Detect which cell encompasses the target text, then output its (X, Y) center coordinate. 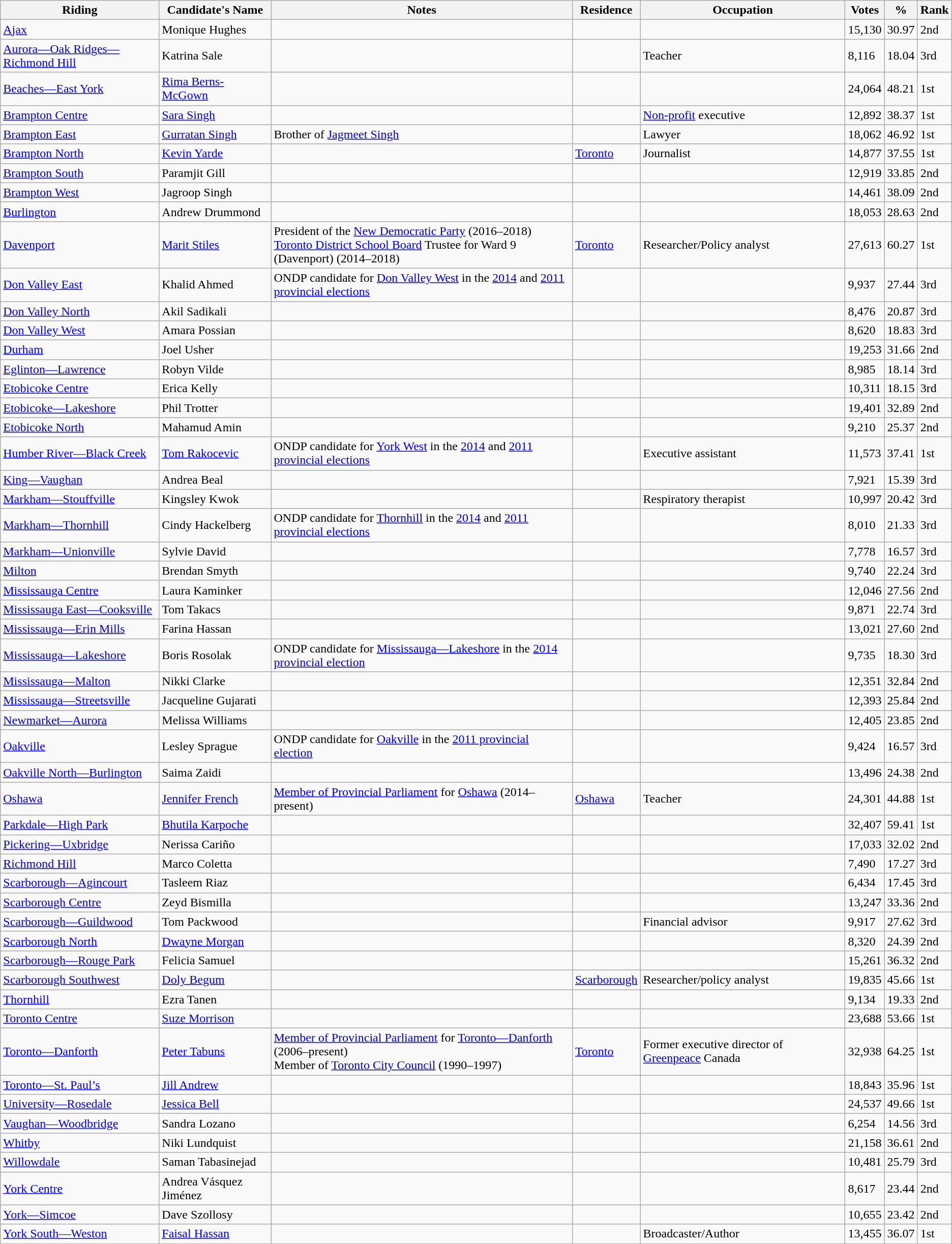
Mississauga Centre (80, 590)
York—Simcoe (80, 1215)
32.89 (901, 408)
15,130 (865, 29)
27.62 (901, 922)
Researcher/policy analyst (742, 980)
Andrew Drummond (215, 212)
Milton (80, 571)
Ezra Tanen (215, 999)
Etobicoke North (80, 427)
Notes (422, 10)
64.25 (901, 1052)
Mississauga—Malton (80, 682)
Non-profit executive (742, 115)
President of the New Democratic Party (2016–2018) Toronto District School Board Trustee for Ward 9 (Davenport) (2014–2018) (422, 245)
Member of Provincial Parliament for Oshawa (2014–present) (422, 798)
Brampton Centre (80, 115)
24.38 (901, 773)
12,892 (865, 115)
Phil Trotter (215, 408)
Eglinton—Lawrence (80, 369)
59.41 (901, 825)
32.02 (901, 844)
York South—Weston (80, 1234)
Cindy Hackelberg (215, 525)
Whitby (80, 1143)
20.42 (901, 499)
Markham—Unionville (80, 551)
8,617 (865, 1188)
18.04 (901, 56)
18.14 (901, 369)
Brampton South (80, 173)
24.39 (901, 941)
Mahamud Amin (215, 427)
37.41 (901, 454)
10,311 (865, 389)
King—Vaughan (80, 480)
23.42 (901, 1215)
32,938 (865, 1052)
9,210 (865, 427)
60.27 (901, 245)
7,778 (865, 551)
13,247 (865, 902)
Residence (606, 10)
Marco Coletta (215, 864)
14.56 (901, 1123)
ONDP candidate for Mississauga—Lakeshore in the 2014 provincial election (422, 655)
22.74 (901, 609)
Toronto—St. Paul’s (80, 1085)
Akil Sadikali (215, 311)
Oakville (80, 747)
Executive assistant (742, 454)
14,461 (865, 192)
Joel Usher (215, 350)
8,476 (865, 311)
14,877 (865, 154)
48.21 (901, 88)
9,134 (865, 999)
Vaughan—Woodbridge (80, 1123)
Lawyer (742, 134)
11,573 (865, 454)
Don Valley West (80, 331)
Katrina Sale (215, 56)
12,046 (865, 590)
27,613 (865, 245)
Votes (865, 10)
13,455 (865, 1234)
17,033 (865, 844)
21,158 (865, 1143)
36.32 (901, 960)
32,407 (865, 825)
Scarborough—Rouge Park (80, 960)
Boris Rosolak (215, 655)
Mississauga—Lakeshore (80, 655)
7,921 (865, 480)
Robyn Vilde (215, 369)
18,053 (865, 212)
Jagroop Singh (215, 192)
Brampton East (80, 134)
9,937 (865, 285)
Willowdale (80, 1162)
33.36 (901, 902)
9,740 (865, 571)
Dwayne Morgan (215, 941)
Sara Singh (215, 115)
31.66 (901, 350)
8,985 (865, 369)
Nerissa Cariño (215, 844)
12,351 (865, 682)
Scarborough North (80, 941)
12,393 (865, 701)
Scarborough—Agincourt (80, 883)
19,401 (865, 408)
Former executive director of Greenpeace Canada (742, 1052)
17.45 (901, 883)
27.60 (901, 629)
Richmond Hill (80, 864)
University—Rosedale (80, 1104)
Scarborough (606, 980)
Financial advisor (742, 922)
Saman Tabasinejad (215, 1162)
Etobicoke—Lakeshore (80, 408)
Humber River—Black Creek (80, 454)
27.56 (901, 590)
Jennifer French (215, 798)
Paramjit Gill (215, 173)
23,688 (865, 1019)
19,253 (865, 350)
30.97 (901, 29)
Amara Possian (215, 331)
36.07 (901, 1234)
Beaches—East York (80, 88)
Pickering—Uxbridge (80, 844)
ONDP candidate for Thornhill in the 2014 and 2011 provincial elections (422, 525)
12,919 (865, 173)
17.27 (901, 864)
Jessica Bell (215, 1104)
33.85 (901, 173)
Doly Begum (215, 980)
8,320 (865, 941)
19,835 (865, 980)
8,010 (865, 525)
Khalid Ahmed (215, 285)
Parkdale—High Park (80, 825)
19.33 (901, 999)
York Centre (80, 1188)
Mississauga East—Cooksville (80, 609)
53.66 (901, 1019)
Mississauga—Erin Mills (80, 629)
Brother of Jagmeet Singh (422, 134)
10,997 (865, 499)
Markham—Thornhill (80, 525)
Respiratory therapist (742, 499)
18.30 (901, 655)
Durham (80, 350)
13,496 (865, 773)
Burlington (80, 212)
Scarborough Centre (80, 902)
Rank (935, 10)
35.96 (901, 1085)
27.44 (901, 285)
6,254 (865, 1123)
38.09 (901, 192)
15,261 (865, 960)
Saima Zaidi (215, 773)
18.83 (901, 331)
28.63 (901, 212)
Member of Provincial Parliament for Toronto—Danforth (2006–present) Member of Toronto City Council (1990–1997) (422, 1052)
Don Valley East (80, 285)
Niki Lundquist (215, 1143)
49.66 (901, 1104)
20.87 (901, 311)
18.15 (901, 389)
21.33 (901, 525)
Aurora—Oak Ridges—Richmond Hill (80, 56)
Toronto Centre (80, 1019)
Markham—Stouffville (80, 499)
Monique Hughes (215, 29)
38.37 (901, 115)
44.88 (901, 798)
ONDP candidate for Don Valley West in the 2014 and 2011 provincial elections (422, 285)
Bhutila Karpoche (215, 825)
Oakville North—Burlington (80, 773)
Gurratan Singh (215, 134)
Dave Szollosy (215, 1215)
9,424 (865, 747)
13,021 (865, 629)
Thornhill (80, 999)
Tom Takacs (215, 609)
Kingsley Kwok (215, 499)
Brampton North (80, 154)
Laura Kaminker (215, 590)
Peter Tabuns (215, 1052)
ONDP candidate for York West in the 2014 and 2011 provincial elections (422, 454)
7,490 (865, 864)
Tom Rakocevic (215, 454)
Jill Andrew (215, 1085)
ONDP candidate for Oakville in the 2011 provincial election (422, 747)
Riding (80, 10)
25.79 (901, 1162)
Sandra Lozano (215, 1123)
Ajax (80, 29)
Scarborough Southwest (80, 980)
6,434 (865, 883)
18,843 (865, 1085)
8,116 (865, 56)
36.61 (901, 1143)
12,405 (865, 720)
15.39 (901, 480)
Kevin Yarde (215, 154)
Tom Packwood (215, 922)
23.44 (901, 1188)
Andrea Vásquez Jiménez (215, 1188)
Nikki Clarke (215, 682)
Mississauga—Streetsville (80, 701)
25.37 (901, 427)
Toronto—Danforth (80, 1052)
Davenport (80, 245)
Tasleem Riaz (215, 883)
Erica Kelly (215, 389)
24,301 (865, 798)
Rima Berns-McGown (215, 88)
10,481 (865, 1162)
Melissa Williams (215, 720)
Broadcaster/Author (742, 1234)
Sylvie David (215, 551)
25.84 (901, 701)
9,917 (865, 922)
10,655 (865, 1215)
9,871 (865, 609)
Brendan Smyth (215, 571)
Zeyd Bismilla (215, 902)
46.92 (901, 134)
9,735 (865, 655)
Andrea Beal (215, 480)
Occupation (742, 10)
Felicia Samuel (215, 960)
22.24 (901, 571)
Jacqueline Gujarati (215, 701)
23.85 (901, 720)
Marit Stiles (215, 245)
45.66 (901, 980)
8,620 (865, 331)
Brampton West (80, 192)
24,537 (865, 1104)
Don Valley North (80, 311)
Researcher/Policy analyst (742, 245)
24,064 (865, 88)
Candidate's Name (215, 10)
18,062 (865, 134)
32.84 (901, 682)
Farina Hassan (215, 629)
Etobicoke Centre (80, 389)
Lesley Sprague (215, 747)
Scarborough—Guildwood (80, 922)
% (901, 10)
37.55 (901, 154)
Faisal Hassan (215, 1234)
Newmarket—Aurora (80, 720)
Suze Morrison (215, 1019)
Journalist (742, 154)
